Detect which cell encompasses the target text, then output its [X, Y] center coordinate. 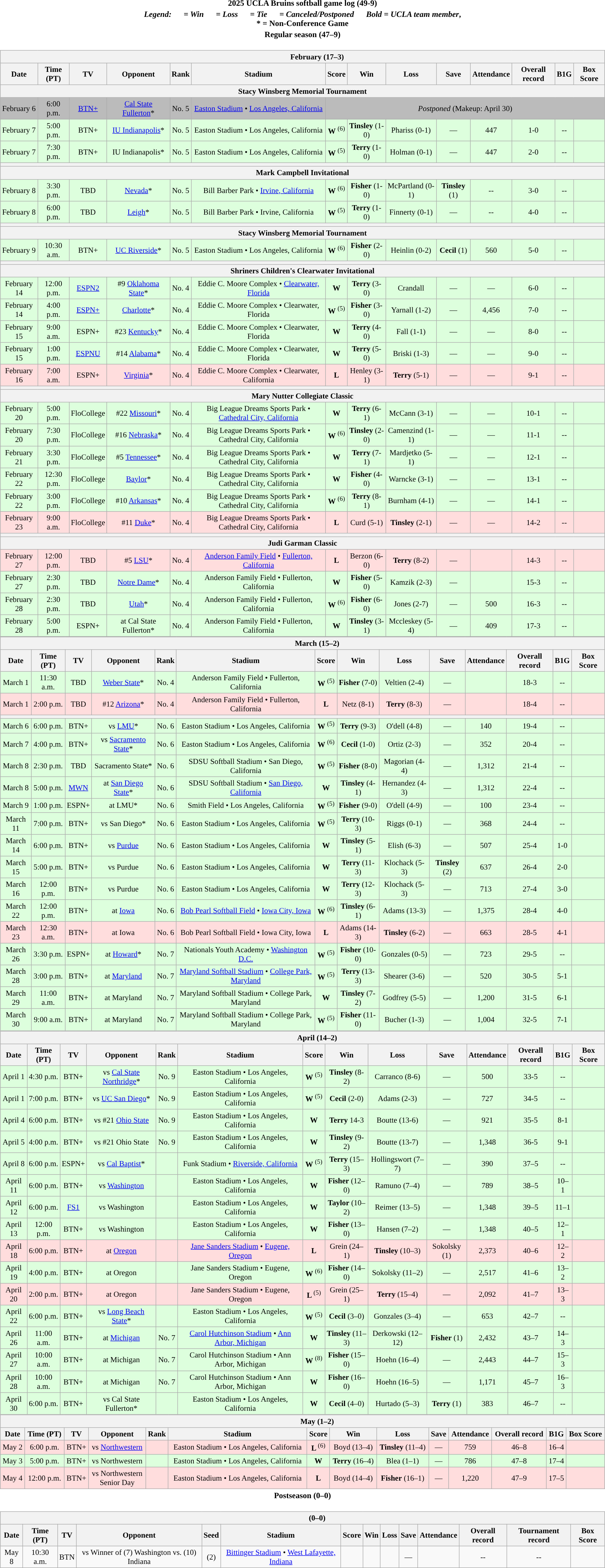
27-4 [530, 889]
1,375 [486, 910]
#16 Nebraska* [138, 435]
2,432 [487, 1338]
Boutte (13-6) [398, 1120]
Fisher (11-0) [358, 1020]
Fisher (15–0) [346, 1360]
368 [486, 823]
1,200 [486, 998]
Virginia* [138, 375]
Terry (11-3) [358, 867]
#9 Oklahoma State* [138, 288]
BTN [67, 1557]
Grein (25–1) [346, 1294]
Blea (1–1) [402, 1461]
Magorian (4-4) [404, 766]
April 26 [14, 1338]
17-3 [533, 626]
14-1 [533, 501]
Fisher (7-0) [358, 682]
Sokolsky (1) [447, 1250]
March 23 [16, 933]
May 3 [13, 1461]
March 29 [16, 998]
43–7 [531, 1338]
22-4 [530, 788]
Tinsley (10–3) [398, 1250]
8-0 [533, 331]
Reimer (13–5) [398, 1207]
507 [486, 846]
663 [486, 933]
MWN [78, 788]
9-0 [533, 354]
Tinsley (11–4) [402, 1447]
Finnerty (0-1) [411, 212]
at Howard* [124, 954]
vs San Diego* [124, 823]
6-1 [562, 998]
vs NorthwesternSenior Day [117, 1478]
14-2 [533, 522]
15–3 [563, 1360]
4:30 p.m. [44, 1076]
20-4 [530, 744]
Nevada* [138, 190]
ESPN2 [88, 288]
653 [487, 1316]
2,443 [487, 1360]
Curd (5-1) [367, 522]
Hoehn (16–5) [398, 1381]
24-4 [530, 823]
(2) [211, 1557]
Boyd (13–4) [353, 1447]
Tournament record [539, 1535]
Mardjetko (5-1) [411, 457]
Shriners Children's Clearwater Invitational [302, 271]
Briski (1-3) [411, 354]
12–2 [563, 1250]
#5 LSU* [138, 560]
Mccleskey (5-4) [411, 626]
Fisher (9-0) [358, 805]
Terry (9-3) [358, 726]
Kamzik (2-3) [411, 582]
March (15–2) [302, 643]
February 9 [19, 250]
Tinsley (2) [447, 867]
Eddie C. Moore Complex • Clearwater, California [259, 375]
(0–0) [302, 1518]
29-5 [530, 954]
16–3 [563, 1381]
Fisher (8-0) [358, 766]
Terry (13-3) [358, 976]
April 30 [14, 1404]
38–5 [531, 1186]
McCann (3-1) [411, 413]
Charlotte* [138, 310]
vs Cal Baptist* [122, 1163]
March 9 [16, 805]
#14 Alabama* [138, 354]
Hansen (7–2) [398, 1229]
O'dell (4-8) [404, 726]
46–7 [531, 1404]
10–1 [563, 1186]
Fisher (5-0) [367, 582]
March 11 [16, 823]
28-4 [530, 910]
Terry (12-3) [358, 889]
vs Cal State Northridge* [122, 1076]
Terry (10-3) [358, 823]
14–3 [563, 1338]
383 [487, 1404]
Adams (14-3) [358, 933]
Cecil (2-0) [346, 1098]
Terry (6-1) [367, 413]
Warncke (3-1) [411, 478]
Tinsley (11–3) [346, 1338]
Adams (2-3) [398, 1098]
45–7 [531, 1381]
Terry (7-1) [367, 457]
March 16 [16, 889]
100 [486, 805]
Mary Nutter Collegiate Classic [302, 396]
May 8 [11, 1557]
March 7 [16, 744]
Sokolsky (11–2) [398, 1273]
February 16 [19, 375]
April 18 [14, 1250]
Fisher (14–0) [346, 1273]
Fisher (2-0) [367, 250]
April 28 [14, 1381]
Baylor* [138, 478]
2,092 [487, 1294]
2,517 [487, 1273]
April 11 [14, 1186]
Cecil (4–0) [346, 1404]
Fisher (3-0) [367, 310]
789 [487, 1186]
637 [486, 867]
Leigh* [138, 212]
17–4 [556, 1461]
April 27 [14, 1360]
#23 Kentucky* [138, 331]
Tinsley (3-1) [367, 626]
1,004 [486, 1020]
Terry (1) [447, 1404]
Tinsley (1-0) [367, 130]
Terry (3-0) [367, 288]
April 20 [14, 1294]
#5 Tennessee* [138, 457]
May 2 [13, 1447]
April 5 [14, 1142]
390 [487, 1163]
April 19 [14, 1273]
1,220 [470, 1478]
vs Winner of (7) Washington vs. (10) Indiana [139, 1557]
2,373 [487, 1250]
#22 Missouri* [138, 413]
Derkowski (12–12) [398, 1338]
February 6 [19, 109]
Boutte (13-7) [398, 1142]
Berzon (6-0) [367, 560]
Tinsley (8-2) [346, 1076]
Nationals Youth Academy • Washington D.C. [246, 954]
April (14–2) [302, 1038]
30-5 [530, 976]
Cecil (3–0) [346, 1316]
March 30 [16, 1020]
Elish (6-3) [404, 846]
13–2 [563, 1273]
Phariss (0-1) [411, 130]
7:00 a.m. [53, 375]
723 [486, 954]
26-4 [530, 867]
April 22 [14, 1316]
at Cal State Fullerton* [138, 626]
16-3 [533, 604]
Ortiz (2-3) [404, 744]
Mark Campbell Invitational [302, 173]
8-1 [563, 1120]
vs Sacramento State* [124, 744]
4,456 [491, 310]
May (1–2) [302, 1421]
42–7 [531, 1316]
Adams (13-3) [404, 910]
Tinsley (7-2) [358, 998]
Tinsley (1) [453, 190]
April 4 [14, 1120]
Netz (8-1) [358, 705]
Fisher (16–0) [346, 1381]
Gonzales (3–4) [398, 1316]
786 [470, 1461]
FS1 [74, 1207]
11-1 [533, 435]
Boyd (14–4) [353, 1478]
Fisher (16–1) [402, 1478]
February 23 [19, 522]
UC Riverside* [138, 250]
Tinsley (5-1) [358, 846]
Terry (5-1) [411, 375]
23-4 [530, 805]
5-1 [562, 976]
Hernandez (4-3) [404, 788]
April 12 [14, 1207]
Terry (15–3) [346, 1163]
McPartland (0-1) [411, 190]
Terry (15–4) [398, 1294]
Grein (24–1) [346, 1250]
32-5 [530, 1020]
12:30 p.m. [53, 478]
April 8 [14, 1163]
May 4 [13, 1478]
March 14 [16, 846]
46–8 [519, 1447]
Utah* [138, 604]
Godfrey (5-5) [404, 998]
Tinsley (6-1) [358, 910]
Fisher (4-0) [367, 478]
18-4 [530, 705]
727 [487, 1098]
Seed [211, 1535]
7-0 [533, 310]
April 13 [14, 1229]
Cecil (1) [453, 250]
O'dell (4-9) [404, 805]
Tinsley (2-1) [411, 522]
Camenzind (1-1) [411, 435]
W (8) [314, 1360]
Hoehn (16–4) [398, 1360]
Terry (8-1) [367, 501]
Fisher (12–0) [346, 1186]
47–8 [519, 1461]
vs Cal State Fullerton* [122, 1404]
Hollingswort (7–7) [398, 1163]
Tinsley (6-2) [404, 933]
vs UC San Diego* [122, 1098]
Postponed (Makeup: April 30) [465, 109]
13–3 [563, 1294]
Heinlin (0-2) [411, 250]
11:30 a.m. [48, 682]
March 26 [16, 954]
February 21 [19, 457]
Bittinger Stadium • West Lafayette, Indiana [281, 1557]
25-4 [530, 846]
Weber State* [124, 682]
35-5 [531, 1120]
352 [486, 744]
Fisher (13–0) [346, 1229]
February (17–3) [302, 57]
19-4 [530, 726]
7-1 [562, 1020]
Terry 14-3 [346, 1120]
Holman (0-1) [411, 152]
March 15 [16, 867]
Burnham (4-1) [411, 501]
6-0 [533, 288]
Bucher (1-3) [404, 1020]
13-1 [533, 478]
Gonzales (0-5) [404, 954]
17–5 [556, 1478]
39–5 [531, 1207]
Judi Garman Classic [302, 543]
36-5 [531, 1142]
Ramuno (7–4) [398, 1186]
Cal State Fullerton* [138, 109]
vs Long Beach State* [122, 1316]
10-1 [533, 413]
21-4 [530, 766]
Riggs (0-1) [404, 823]
5-0 [533, 250]
Fisher (1) [447, 1338]
#10 Arkansas* [138, 501]
Taylor (10–2) [346, 1207]
Fisher (6-0) [367, 604]
15-3 [533, 582]
Fall (1-1) [411, 331]
140 [486, 726]
40–5 [531, 1229]
37–5 [531, 1163]
41–6 [531, 1273]
12–1 [563, 1229]
March 6 [16, 726]
March 22 [16, 910]
31-5 [530, 998]
ESPNU [88, 354]
Smith Field • Los Angeles, California [246, 805]
12:30 a.m. [48, 933]
Terry (5-0) [367, 354]
28-5 [530, 933]
16–4 [556, 1447]
#11 Duke* [138, 522]
713 [486, 889]
34-5 [531, 1098]
14-3 [533, 560]
409 [491, 626]
33-5 [531, 1076]
Veltien (2-4) [404, 682]
at LMU* [124, 805]
#12 Arizona* [124, 705]
40–6 [531, 1250]
41–7 [531, 1294]
Fisher (10-0) [358, 954]
Jones (2-7) [411, 604]
Fisher (1-0) [367, 190]
Funk Stadium • Riverside, California [240, 1163]
L (5) [314, 1294]
1,171 [487, 1381]
Notre Dame* [138, 582]
18-3 [530, 682]
Terry (4-0) [367, 331]
Tinsley (9-2) [346, 1142]
12-1 [533, 457]
47–9 [519, 1478]
Tinsley (2-0) [367, 435]
March 28 [16, 976]
Carranco (8-6) [398, 1076]
921 [487, 1120]
4-1 [562, 933]
Cecil (1-0) [358, 744]
at San Diego State* [124, 788]
Yarnall (1-2) [411, 310]
759 [470, 1447]
vs LMU* [124, 726]
Henley (3-1) [367, 375]
Tinsley (4-1) [358, 788]
Terry (16–4) [353, 1461]
Crandall [411, 288]
520 [486, 976]
Hurtado (5–3) [398, 1404]
560 [491, 250]
Terry (8-3) [404, 705]
44–7 [531, 1360]
Shearer (3-6) [404, 976]
11–1 [563, 1207]
Terry (8-2) [411, 560]
Sacramento State* [124, 766]
L (6) [318, 1447]
